For the text-containing cell, return its midpoint in [X, Y] coordinate format. 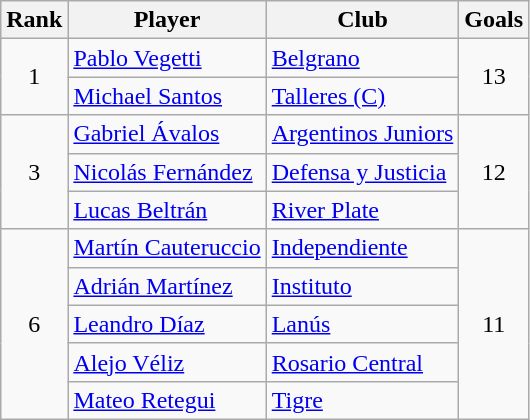
Pablo Vegetti [167, 58]
Player [167, 20]
6 [34, 324]
Argentinos Juniors [362, 134]
11 [494, 324]
Nicolás Fernández [167, 172]
Instituto [362, 286]
Michael Santos [167, 96]
Independiente [362, 248]
River Plate [362, 210]
1 [34, 77]
Goals [494, 20]
Lucas Beltrán [167, 210]
Defensa y Justicia [362, 172]
Talleres (C) [362, 96]
Club [362, 20]
12 [494, 172]
Rank [34, 20]
Adrián Martínez [167, 286]
Rosario Central [362, 362]
13 [494, 77]
Lanús [362, 324]
Martín Cauteruccio [167, 248]
Tigre [362, 400]
Belgrano [362, 58]
Alejo Véliz [167, 362]
Gabriel Ávalos [167, 134]
Mateo Retegui [167, 400]
3 [34, 172]
Leandro Díaz [167, 324]
